Return the (x, y) coordinate for the center point of the cell that contains the specified text.  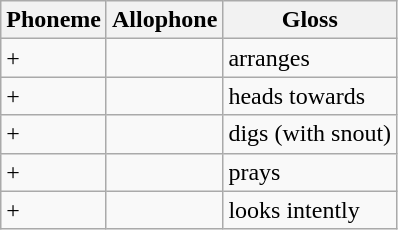
digs (with snout) (310, 134)
heads towards (310, 96)
arranges (310, 58)
Gloss (310, 20)
prays (310, 172)
looks intently (310, 210)
Allophone (164, 20)
Phoneme (54, 20)
